Provide the [X, Y] coordinate of the cell's center where the given text is located.  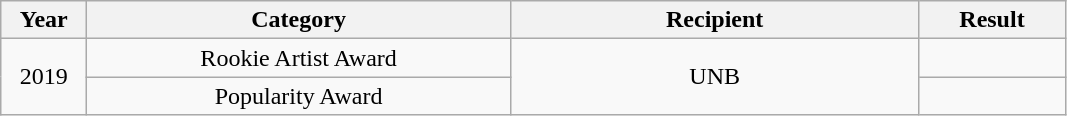
Result [992, 20]
2019 [44, 77]
Category [299, 20]
UNB [714, 77]
Popularity Award [299, 96]
Rookie Artist Award [299, 58]
Recipient [714, 20]
Year [44, 20]
